Pinpoint the cell where the given text exists, returning its [X, Y] midpoint coordinate. 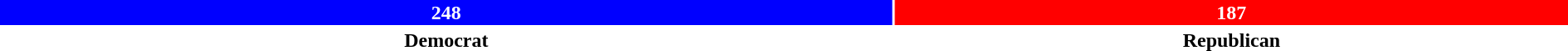
248 [446, 13]
187 [1231, 13]
